For the text-containing cell, return its midpoint in [x, y] coordinate format. 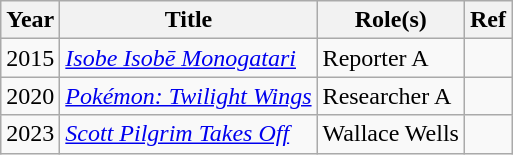
Researcher A [390, 96]
Title [188, 20]
2020 [30, 96]
2023 [30, 134]
Scott Pilgrim Takes Off [188, 134]
Wallace Wells [390, 134]
Ref [488, 20]
Reporter A [390, 58]
Role(s) [390, 20]
Isobe Isobē Monogatari [188, 58]
Year [30, 20]
Pokémon: Twilight Wings [188, 96]
2015 [30, 58]
